For the text-containing cell, return its midpoint in (x, y) coordinate format. 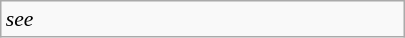
see (203, 19)
